Locate the cell with the specified text and output its (X, Y) center coordinate. 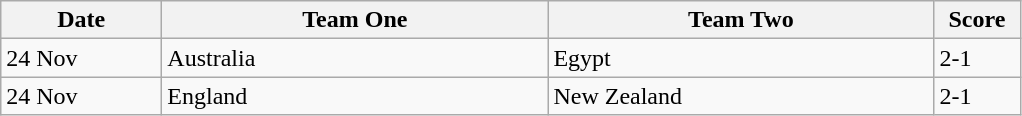
Date (82, 20)
England (355, 96)
Score (977, 20)
Egypt (741, 58)
New Zealand (741, 96)
Australia (355, 58)
Team Two (741, 20)
Team One (355, 20)
